For the text-containing cell, return its midpoint in (x, y) coordinate format. 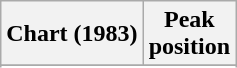
Chart (1983) (72, 34)
Peakposition (189, 34)
